Capture the cell that displays the provided text and extract its (x, y) central coordinate. 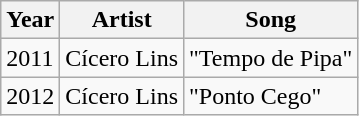
2011 (30, 58)
"Tempo de Pipa" (271, 58)
2012 (30, 96)
Song (271, 20)
Year (30, 20)
Artist (122, 20)
"Ponto Cego" (271, 96)
